Output the [X, Y] coordinate of the center of the cell containing the given text.  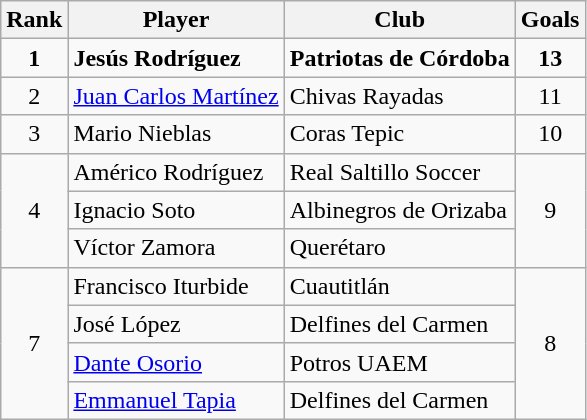
Querétaro [400, 248]
7 [34, 343]
3 [34, 134]
Club [400, 20]
José López [176, 324]
11 [550, 96]
Mario Nieblas [176, 134]
Cuautitlán [400, 286]
Goals [550, 20]
1 [34, 58]
Coras Tepic [400, 134]
10 [550, 134]
Emmanuel Tapia [176, 400]
8 [550, 343]
9 [550, 210]
Dante Osorio [176, 362]
Juan Carlos Martínez [176, 96]
Francisco Iturbide [176, 286]
Patriotas de Córdoba [400, 58]
Jesús Rodríguez [176, 58]
2 [34, 96]
Víctor Zamora [176, 248]
Rank [34, 20]
Potros UAEM [400, 362]
Chivas Rayadas [400, 96]
Américo Rodríguez [176, 172]
13 [550, 58]
Real Saltillo Soccer [400, 172]
Player [176, 20]
Ignacio Soto [176, 210]
Albinegros de Orizaba [400, 210]
4 [34, 210]
